Scan for the cell matching the given text and deliver its [x, y] coordinate at center. 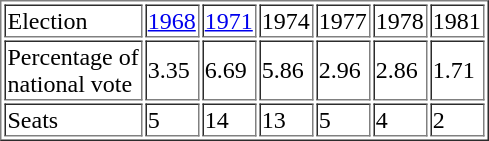
6.69 [229, 70]
1974 [286, 20]
Seats [72, 120]
13 [286, 120]
Percentage ofnational vote [72, 70]
5.86 [286, 70]
2.96 [343, 70]
1.71 [457, 70]
1981 [457, 20]
3.35 [172, 70]
1977 [343, 20]
2.86 [400, 70]
2 [457, 120]
Election [72, 20]
1971 [229, 20]
1978 [400, 20]
4 [400, 120]
14 [229, 120]
1968 [172, 20]
